From the cell containing the given text, extract its center point as (x, y) coordinate. 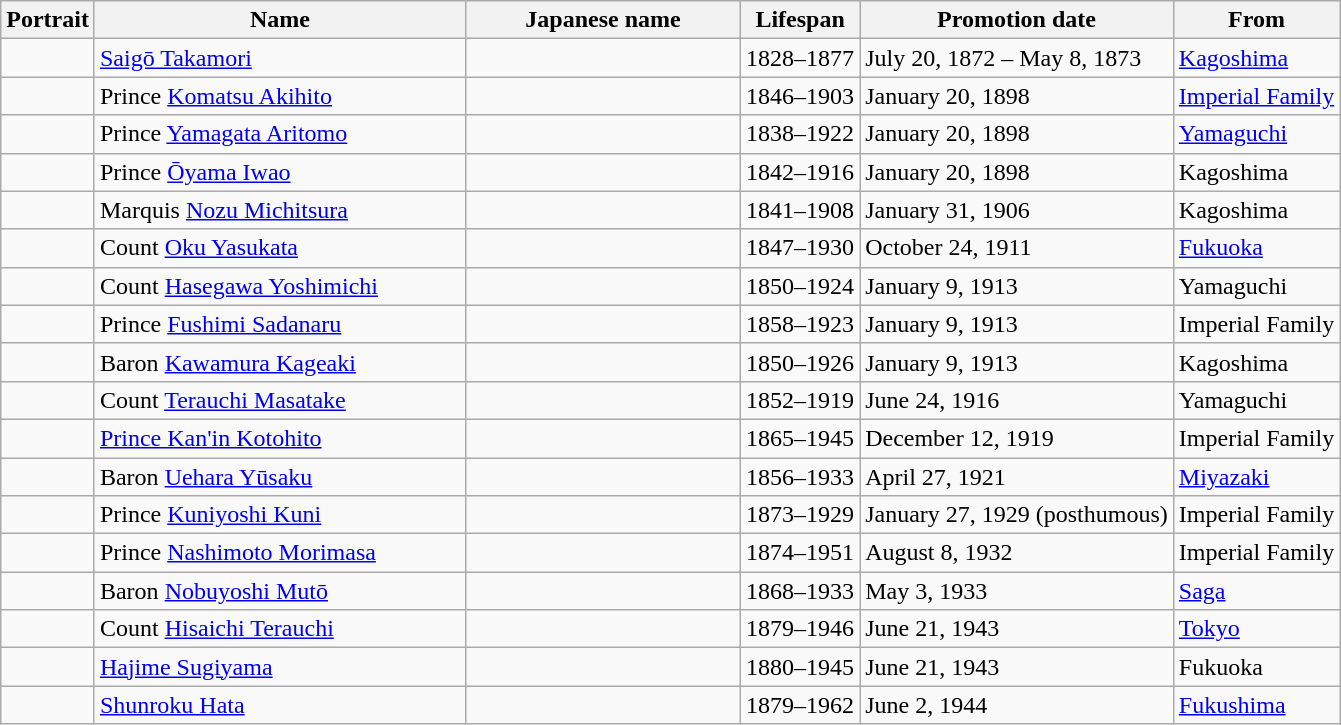
Count Hisaichi Terauchi (280, 629)
From (1256, 20)
August 8, 1932 (1017, 553)
Prince Kan'in Kotohito (280, 438)
Prince Fushimi Sadanaru (280, 324)
1873–1929 (800, 515)
Portrait (48, 20)
October 24, 1911 (1017, 248)
Saga (1256, 591)
1874–1951 (800, 553)
1847–1930 (800, 248)
January 31, 1906 (1017, 210)
1828–1877 (800, 58)
Fukushima (1256, 705)
Baron Nobuyoshi Mutō (280, 591)
December 12, 1919 (1017, 438)
Prince Nashimoto Morimasa (280, 553)
June 2, 1944 (1017, 705)
Tokyo (1256, 629)
1865–1945 (800, 438)
Count Oku Yasukata (280, 248)
1858–1923 (800, 324)
1850–1926 (800, 362)
Baron Uehara Yūsaku (280, 477)
1856–1933 (800, 477)
Count Terauchi Masatake (280, 400)
1880–1945 (800, 667)
Hajime Sugiyama (280, 667)
Baron Kawamura Kageaki (280, 362)
1850–1924 (800, 286)
Prince Ōyama Iwao (280, 172)
Saigō Takamori (280, 58)
1842–1916 (800, 172)
1846–1903 (800, 96)
Lifespan (800, 20)
1868–1933 (800, 591)
Name (280, 20)
Prince Komatsu Akihito (280, 96)
April 27, 1921 (1017, 477)
Prince Kuniyoshi Kuni (280, 515)
July 20, 1872 – May 8, 1873 (1017, 58)
Count Hasegawa Yoshimichi (280, 286)
Miyazaki (1256, 477)
June 24, 1916 (1017, 400)
1879–1962 (800, 705)
May 3, 1933 (1017, 591)
January 27, 1929 (posthumous) (1017, 515)
1841–1908 (800, 210)
Prince Yamagata Aritomo (280, 134)
1852–1919 (800, 400)
1838–1922 (800, 134)
Japanese name (602, 20)
1879–1946 (800, 629)
Marquis Nozu Michitsura (280, 210)
Shunroku Hata (280, 705)
Promotion date (1017, 20)
